Identify which cell holds the provided text, then report its (X, Y) central coordinate. 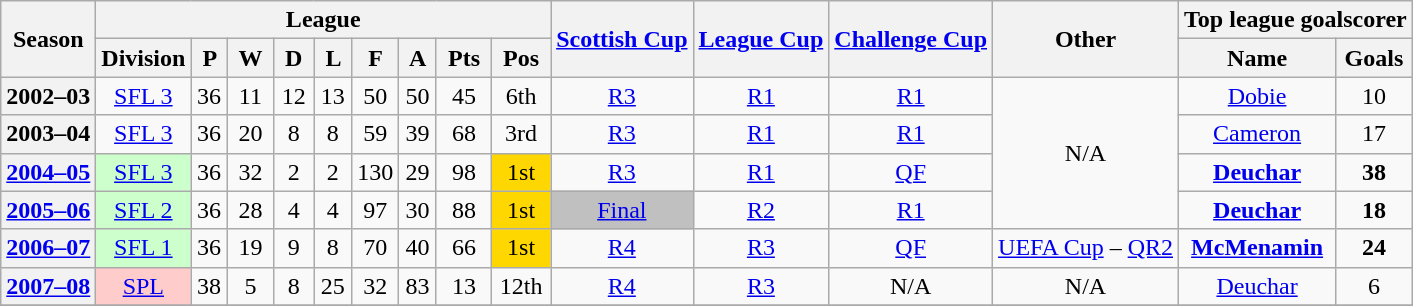
11 (250, 96)
12 (293, 96)
3rd (522, 134)
18 (1374, 210)
Top league goalscorer (1296, 20)
6 (1374, 286)
70 (376, 248)
66 (464, 248)
Scottish Cup (622, 39)
97 (376, 210)
Cameron (1258, 134)
Pos (522, 58)
17 (1374, 134)
20 (250, 134)
40 (418, 248)
59 (376, 134)
19 (250, 248)
25 (333, 286)
Other (1086, 39)
2002–03 (48, 96)
2004–05 (48, 172)
Division (144, 58)
A (418, 58)
39 (418, 134)
28 (250, 210)
68 (464, 134)
McMenamin (1258, 248)
98 (464, 172)
Challenge Cup (911, 39)
SPL (144, 286)
W (250, 58)
30 (418, 210)
P (209, 58)
SFL 1 (144, 248)
9 (293, 248)
Season (48, 39)
2005–06 (48, 210)
League Cup (761, 39)
88 (464, 210)
10 (1374, 96)
2007–08 (48, 286)
83 (418, 286)
Final (622, 210)
UEFA Cup – QR2 (1086, 248)
Goals (1374, 58)
12th (522, 286)
L (333, 58)
Pts (464, 58)
5 (250, 286)
SFL 2 (144, 210)
6th (522, 96)
League (324, 20)
2003–04 (48, 134)
130 (376, 172)
F (376, 58)
R2 (761, 210)
45 (464, 96)
D (293, 58)
2006–07 (48, 248)
24 (1374, 248)
Dobie (1258, 96)
29 (418, 172)
Name (1258, 58)
